Search for the cell housing the specified text and yield its (X, Y) center coordinate. 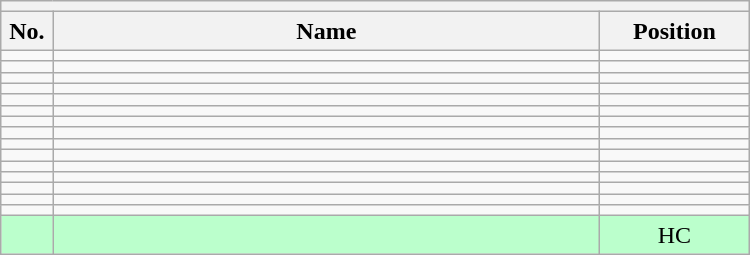
HC (675, 235)
Position (675, 31)
Name (326, 31)
No. (27, 31)
